Search for the cell housing the specified text and yield its [X, Y] center coordinate. 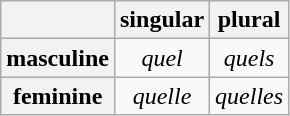
quels [250, 58]
quel [162, 58]
masculine [58, 58]
quelle [162, 96]
quelles [250, 96]
plural [250, 20]
singular [162, 20]
feminine [58, 96]
